Find where the given text appears and provide that cell's center as (X, Y) coordinate. 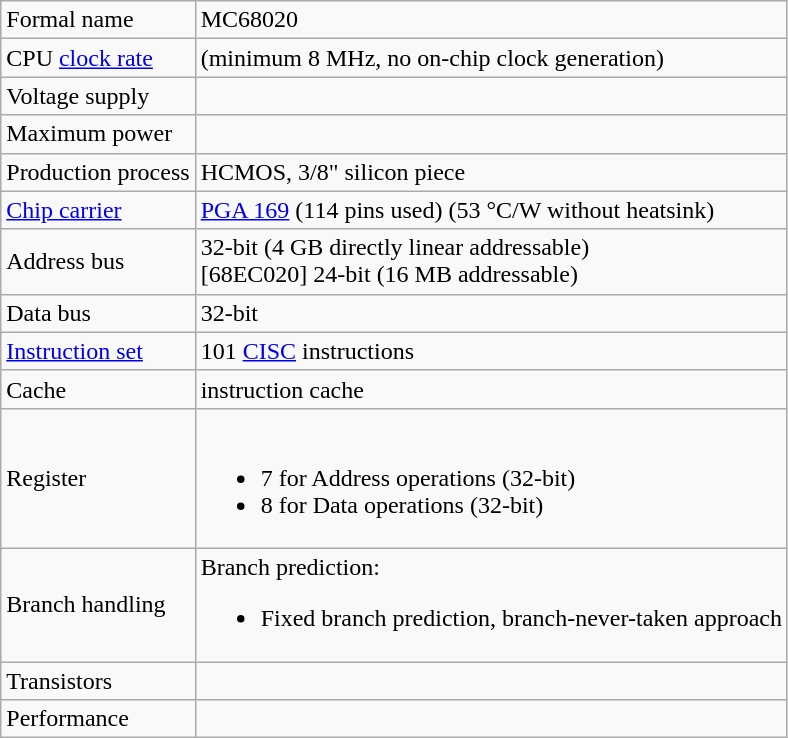
HCMOS, 3/8" silicon piece (491, 172)
Cache (98, 389)
32-bit (491, 313)
MC68020 (491, 20)
Branch prediction:Fixed branch prediction, branch-never-taken approach (491, 604)
CPU clock rate (98, 58)
Branch handling (98, 604)
Maximum power (98, 134)
Chip carrier (98, 210)
Register (98, 478)
Data bus (98, 313)
Formal name (98, 20)
101 CISC instructions (491, 351)
32-bit (4 GB directly linear addressable)[68EC020] 24-bit (16 MB addressable) (491, 262)
Address bus (98, 262)
Transistors (98, 681)
Production process (98, 172)
(minimum 8 MHz, no on-chip clock generation) (491, 58)
instruction cache (491, 389)
Performance (98, 719)
Voltage supply (98, 96)
Instruction set (98, 351)
7 for Address operations (32-bit)8 for Data operations (32-bit) (491, 478)
PGA 169 (114 pins used) (53 °C/W without heatsink) (491, 210)
